Output the (x, y) coordinate of the center of the cell containing the given text.  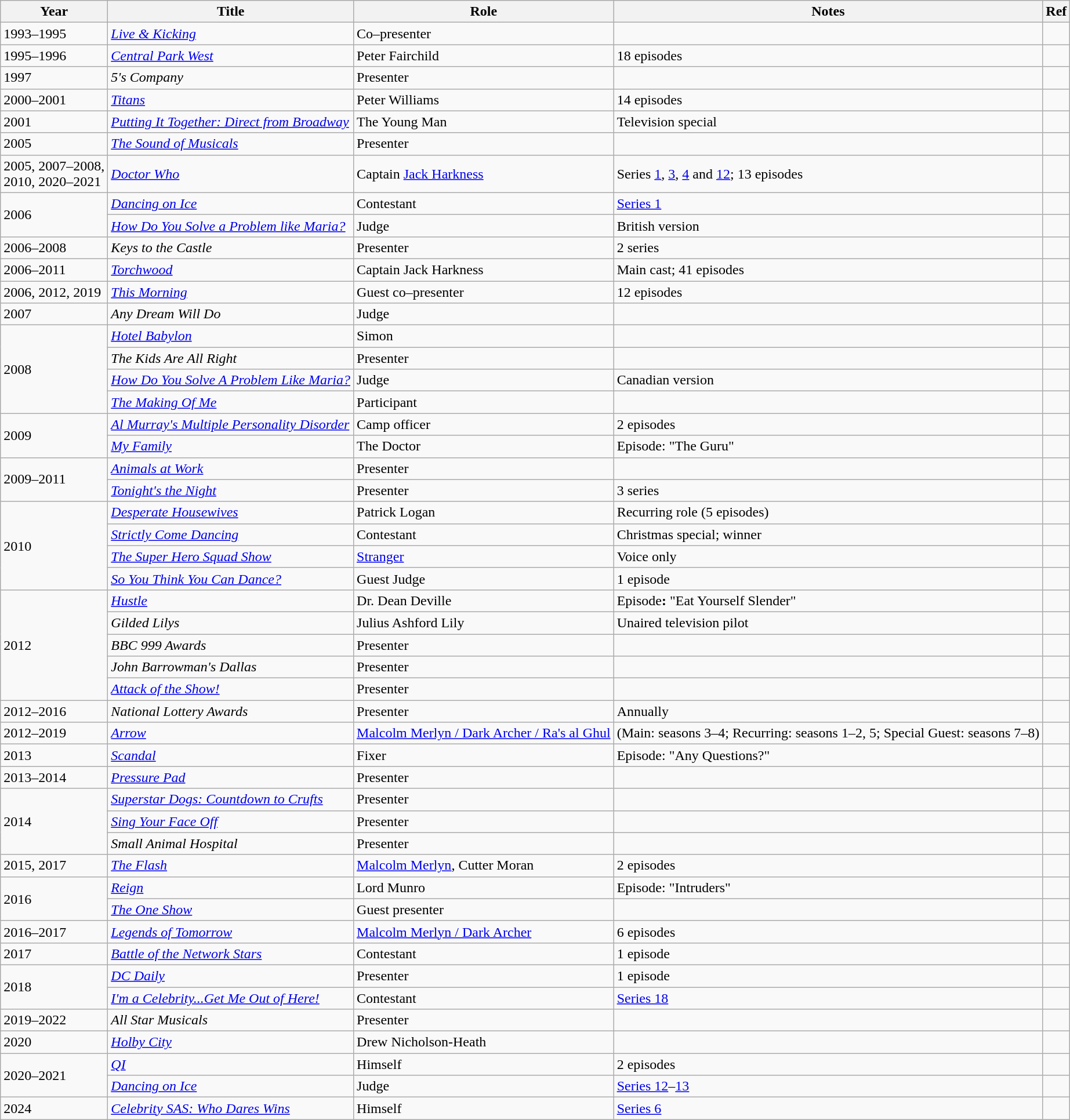
The Flash (231, 866)
6 episodes (828, 932)
How Do You Solve a Problem like Maria? (231, 226)
Celebrity SAS: Who Dares Wins (231, 1108)
2005, 2007–2008, 2010, 2020–2021 (55, 174)
Arrow (231, 733)
DC Daily (231, 976)
Annually (828, 711)
2006–2011 (55, 270)
Small Animal Hospital (231, 843)
Drew Nicholson-Heath (484, 1042)
Stranger (484, 557)
1997 (55, 78)
Julius Ashford Lily (484, 623)
18 episodes (828, 56)
Guest Judge (484, 579)
Guest co–presenter (484, 292)
2012–2016 (55, 711)
(Main: seasons 3–4; Recurring: seasons 1–2, 5; Special Guest: seasons 7–8) (828, 733)
Desperate Housewives (231, 512)
2018 (55, 987)
Reign (231, 888)
2019–2022 (55, 1020)
2017 (55, 954)
Notes (828, 12)
BBC 999 Awards (231, 645)
Hustle (231, 601)
Series 18 (828, 998)
2010 (55, 546)
Series 12–13 (828, 1086)
2016 (55, 899)
Strictly Come Dancing (231, 534)
Animals at Work (231, 468)
1993–1995 (55, 34)
Recurring role (5 episodes) (828, 512)
Gilded Lilys (231, 623)
Voice only (828, 557)
Central Park West (231, 56)
Live & Kicking (231, 34)
The Making Of Me (231, 402)
Superstar Dogs: Countdown to Crufts (231, 799)
Episode: "Any Questions?" (828, 755)
The One Show (231, 910)
2009–2011 (55, 479)
2012–2019 (55, 733)
Putting It Together: Direct from Broadway (231, 122)
Canadian version (828, 380)
2007 (55, 314)
Scandal (231, 755)
Series 1, 3, 4 and 12; 13 episodes (828, 174)
2006 (55, 214)
2020 (55, 1042)
Series 1 (828, 203)
3 series (828, 490)
Holby City (231, 1042)
The Super Hero Squad Show (231, 557)
2014 (55, 821)
2000–2001 (55, 100)
QI (231, 1064)
The Doctor (484, 446)
How Do You Solve A Problem Like Maria? (231, 380)
Peter Williams (484, 100)
My Family (231, 446)
Series 6 (828, 1108)
Sing Your Face Off (231, 821)
Camp officer (484, 424)
Simon (484, 336)
Participant (484, 402)
Christmas special; winner (828, 534)
Main cast; 41 episodes (828, 270)
Tonight's the Night (231, 490)
Episode: "The Guru" (828, 446)
12 episodes (828, 292)
2001 (55, 122)
Unaired television pilot (828, 623)
Keys to the Castle (231, 248)
All Star Musicals (231, 1020)
Episode: "Eat Yourself Slender" (828, 601)
14 episodes (828, 100)
2009 (55, 435)
I'm a Celebrity...Get Me Out of Here! (231, 998)
So You Think You Can Dance? (231, 579)
Ref (1057, 12)
Doctor Who (231, 174)
The Young Man (484, 122)
2006, 2012, 2019 (55, 292)
Attack of the Show! (231, 689)
Co–presenter (484, 34)
Any Dream Will Do (231, 314)
Hotel Babylon (231, 336)
Year (55, 12)
2015, 2017 (55, 866)
Al Murray's Multiple Personality Disorder (231, 424)
1995–1996 (55, 56)
2013–2014 (55, 777)
Battle of the Network Stars (231, 954)
British version (828, 226)
5's Company (231, 78)
Peter Fairchild (484, 56)
Patrick Logan (484, 512)
The Kids Are All Right (231, 358)
Lord Munro (484, 888)
National Lottery Awards (231, 711)
Guest presenter (484, 910)
2016–2017 (55, 932)
Television special (828, 122)
2005 (55, 144)
2013 (55, 755)
The Sound of Musicals (231, 144)
This Morning (231, 292)
Malcolm Merlyn / Dark Archer / Ra's al Ghul (484, 733)
Dr. Dean Deville (484, 601)
2012 (55, 645)
Malcolm Merlyn, Cutter Moran (484, 866)
Episode: "Intruders" (828, 888)
Malcolm Merlyn / Dark Archer (484, 932)
Title (231, 12)
2020–2021 (55, 1075)
Torchwood (231, 270)
Titans (231, 100)
John Barrowman's Dallas (231, 667)
Legends of Tomorrow (231, 932)
Role (484, 12)
Fixer (484, 755)
Pressure Pad (231, 777)
2008 (55, 369)
2006–2008 (55, 248)
2 series (828, 248)
2024 (55, 1108)
